Locate the cell with the specified text and output its (x, y) center coordinate. 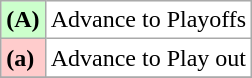
Advance to Play out (148, 58)
(A) (23, 20)
Advance to Playoffs (148, 20)
(a) (23, 58)
